Find where the given text appears and provide that cell's center as [X, Y] coordinate. 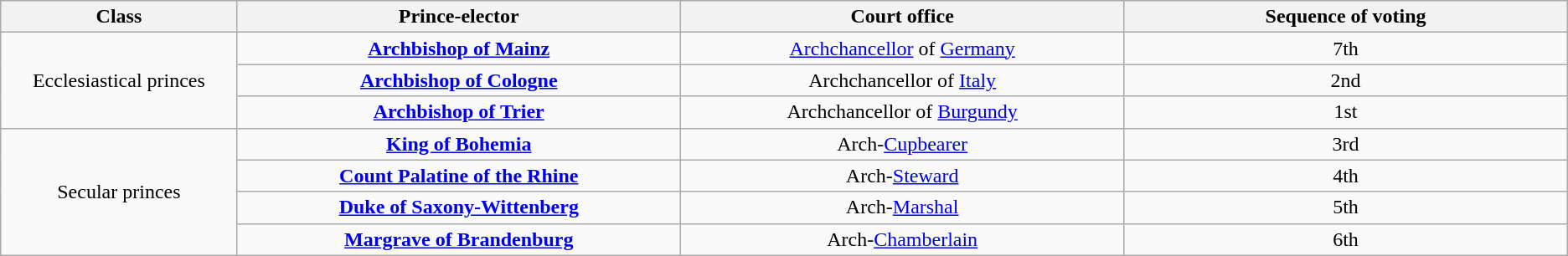
1st [1345, 112]
Secular princes [119, 192]
Arch-Chamberlain [901, 239]
Margrave of Brandenburg [459, 239]
Prince-elector [459, 17]
6th [1345, 239]
Archchancellor of Germany [901, 49]
Court office [901, 17]
Arch-Cupbearer [901, 144]
Class [119, 17]
Archbishop of Mainz [459, 49]
2nd [1345, 80]
Archchancellor of Italy [901, 80]
Archbishop of Cologne [459, 80]
Archchancellor of Burgundy [901, 112]
Archbishop of Trier [459, 112]
King of Bohemia [459, 144]
Ecclesiastical princes [119, 80]
7th [1345, 49]
4th [1345, 176]
3rd [1345, 144]
5th [1345, 207]
Arch-Marshal [901, 207]
Count Palatine of the Rhine [459, 176]
Sequence of voting [1345, 17]
Duke of Saxony-Wittenberg [459, 207]
Arch-Steward [901, 176]
